From the cell containing the given text, extract its center point as [x, y] coordinate. 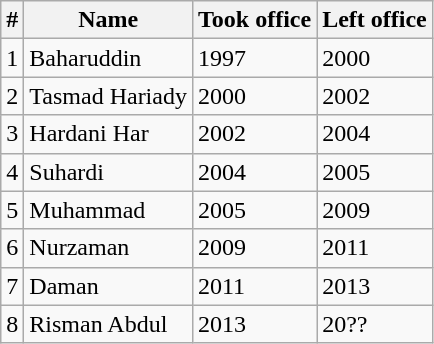
8 [12, 324]
Name [108, 20]
2 [12, 96]
7 [12, 286]
Took office [254, 20]
4 [12, 172]
6 [12, 248]
# [12, 20]
1 [12, 58]
3 [12, 134]
Tasmad Hariady [108, 96]
Left office [375, 20]
1997 [254, 58]
Daman [108, 286]
Hardani Har [108, 134]
5 [12, 210]
Risman Abdul [108, 324]
20?? [375, 324]
Nurzaman [108, 248]
Suhardi [108, 172]
Baharuddin [108, 58]
Muhammad [108, 210]
